Capture the cell that displays the provided text and extract its (x, y) central coordinate. 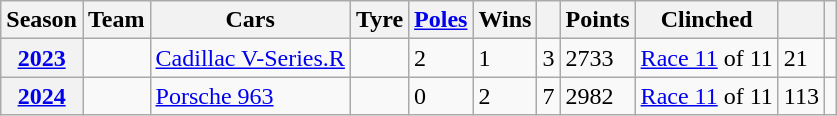
3 (548, 58)
Tyre (379, 20)
Season (42, 20)
1 (505, 58)
2023 (42, 58)
Cadillac V-Series.R (250, 58)
Clinched (706, 20)
Cars (250, 20)
Wins (505, 20)
Points (598, 20)
Team (116, 20)
113 (801, 96)
2982 (598, 96)
0 (441, 96)
7 (548, 96)
Poles (441, 20)
2024 (42, 96)
2733 (598, 58)
Porsche 963 (250, 96)
21 (801, 58)
